Pinpoint the cell where the given text exists, returning its [X, Y] midpoint coordinate. 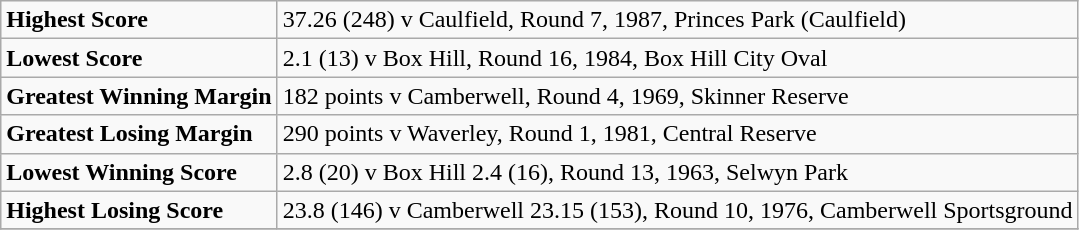
Highest Score [139, 20]
37.26 (248) v Caulfield, Round 7, 1987, Princes Park (Caulfield) [678, 20]
Greatest Winning Margin [139, 96]
290 points v Waverley, Round 1, 1981, Central Reserve [678, 134]
Highest Losing Score [139, 210]
23.8 (146) v Camberwell 23.15 (153), Round 10, 1976, Camberwell Sportsground [678, 210]
2.1 (13) v Box Hill, Round 16, 1984, Box Hill City Oval [678, 58]
Greatest Losing Margin [139, 134]
Lowest Winning Score [139, 172]
Lowest Score [139, 58]
2.8 (20) v Box Hill 2.4 (16), Round 13, 1963, Selwyn Park [678, 172]
182 points v Camberwell, Round 4, 1969, Skinner Reserve [678, 96]
